Return the (X, Y) coordinate for the center point of the cell that contains the specified text.  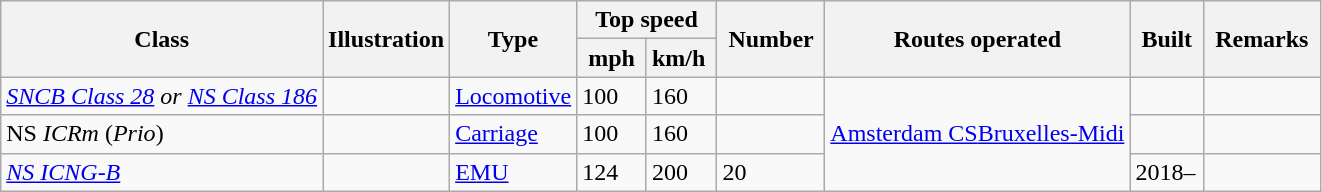
Number (771, 39)
NS ICRm (Prio) (162, 134)
NS ICNG-B (162, 172)
Routes operated (978, 39)
SNCB Class 28 or NS Class 186 (162, 96)
200 (681, 172)
Remarks (1262, 39)
Locomotive (514, 96)
Amsterdam CSBruxelles-Midi (978, 134)
Illustration (386, 39)
20 (771, 172)
Built (1167, 39)
km/h (681, 58)
Type (514, 39)
mph (612, 58)
124 (612, 172)
2018– (1167, 172)
Top speed (647, 20)
Class (162, 39)
Carriage (514, 134)
EMU (514, 172)
